Detect which cell encompasses the target text, then output its [x, y] center coordinate. 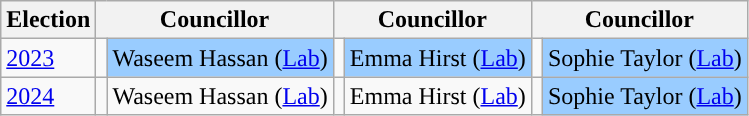
2024 [48, 96]
2023 [48, 58]
Election [48, 20]
